Provide the (X, Y) coordinate of the cell's center where the given text is located.  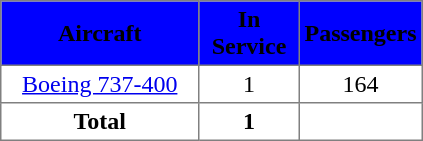
In Service (249, 33)
Boeing 737-400 (100, 84)
Aircraft (100, 33)
Passengers (360, 33)
164 (360, 84)
Total (100, 122)
